Provide the (X, Y) coordinate of the cell's center where the given text is located.  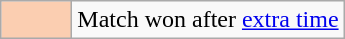
Match won after extra time (208, 20)
